Capture the cell that displays the provided text and extract its (X, Y) central coordinate. 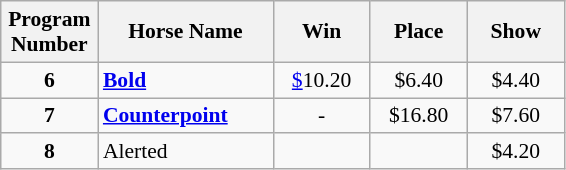
Counterpoint (186, 116)
- (322, 116)
Place (418, 32)
Bold (186, 80)
$4.20 (516, 152)
Show (516, 32)
$4.40 (516, 80)
$7.60 (516, 116)
Horse Name (186, 32)
6 (50, 80)
$10.20 (322, 80)
8 (50, 152)
Program Number (50, 32)
Alerted (186, 152)
7 (50, 116)
$16.80 (418, 116)
Win (322, 32)
$6.40 (418, 80)
